Search for the cell housing the specified text and yield its [x, y] center coordinate. 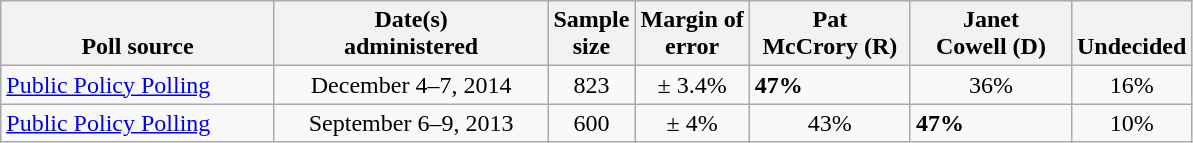
PatMcCrory (R) [830, 34]
Samplesize [592, 34]
16% [1131, 85]
10% [1131, 123]
36% [990, 85]
Poll source [138, 34]
± 3.4% [692, 85]
JanetCowell (D) [990, 34]
43% [830, 123]
823 [592, 85]
± 4% [692, 123]
Undecided [1131, 34]
December 4–7, 2014 [411, 85]
Margin oferror [692, 34]
Date(s)administered [411, 34]
September 6–9, 2013 [411, 123]
600 [592, 123]
